Capture the cell that displays the provided text and extract its (X, Y) central coordinate. 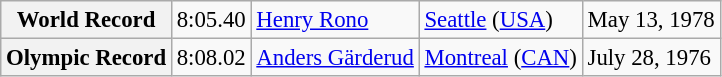
May 13, 1978 (651, 20)
Anders Gärderud (335, 58)
8:08.02 (211, 58)
Henry Rono (335, 20)
8:05.40 (211, 20)
Olympic Record (86, 58)
Seattle (USA) (500, 20)
Montreal (CAN) (500, 58)
World Record (86, 20)
July 28, 1976 (651, 58)
